Provide the (X, Y) coordinate of the cell's center where the given text is located.  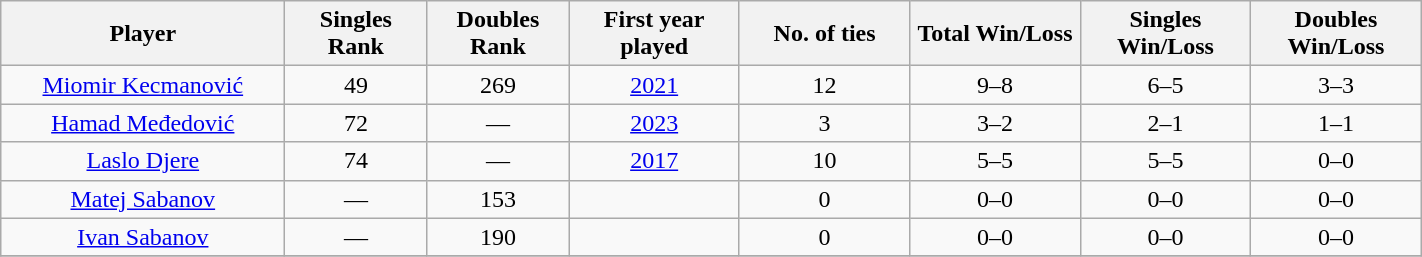
10 (824, 161)
Total Win/Loss (995, 34)
Doubles Win/Loss (1336, 34)
2023 (654, 123)
72 (356, 123)
9–8 (995, 85)
3–2 (995, 123)
74 (356, 161)
Player (143, 34)
Doubles Rank (498, 34)
Ivan Sabanov (143, 237)
No. of ties (824, 34)
3 (824, 123)
Singles Rank (356, 34)
Singles Win/Loss (1165, 34)
269 (498, 85)
Hamad Međedović (143, 123)
190 (498, 237)
2017 (654, 161)
1–1 (1336, 123)
Miomir Kecmanović (143, 85)
12 (824, 85)
49 (356, 85)
6–5 (1165, 85)
2021 (654, 85)
3–3 (1336, 85)
Matej Sabanov (143, 199)
Laslo Djere (143, 161)
First year played (654, 34)
153 (498, 199)
2–1 (1165, 123)
